Pinpoint the cell where the given text exists, returning its [x, y] midpoint coordinate. 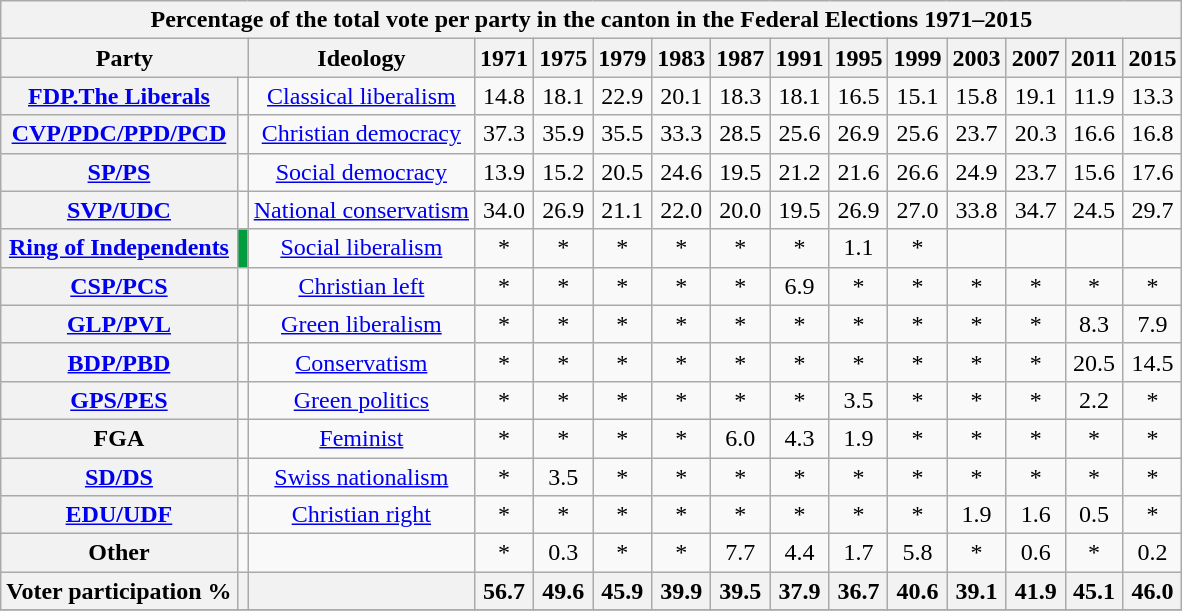
16.8 [1152, 134]
Percentage of the total vote per party in the canton in the Federal Elections 1971–2015 [592, 20]
37.9 [800, 591]
7.7 [740, 553]
5.8 [918, 553]
11.9 [1094, 96]
24.5 [1094, 210]
15.6 [1094, 172]
8.3 [1094, 324]
4.4 [800, 553]
56.7 [504, 591]
15.2 [564, 172]
14.8 [504, 96]
Party [124, 58]
Conservatism [361, 362]
26.6 [918, 172]
Social democracy [361, 172]
14.5 [1152, 362]
15.8 [976, 96]
0.5 [1094, 515]
Green liberalism [361, 324]
6.0 [740, 438]
1987 [740, 58]
45.9 [622, 591]
Classical liberalism [361, 96]
1971 [504, 58]
4.3 [800, 438]
Ring of Independents [119, 248]
19.1 [1036, 96]
Christian right [361, 515]
Christian left [361, 286]
21.2 [800, 172]
Other [119, 553]
13.3 [1152, 96]
6.9 [800, 286]
27.0 [918, 210]
41.9 [1036, 591]
SP/PS [119, 172]
15.1 [918, 96]
24.9 [976, 172]
20.0 [740, 210]
FGA [119, 438]
Swiss nationalism [361, 477]
21.6 [858, 172]
1995 [858, 58]
CSP/PCS [119, 286]
GLP/PVL [119, 324]
GPS/PES [119, 400]
45.1 [1094, 591]
7.9 [1152, 324]
0.2 [1152, 553]
1.1 [858, 248]
39.1 [976, 591]
0.3 [564, 553]
2015 [1152, 58]
Social liberalism [361, 248]
CVP/PDC/PPD/PCD [119, 134]
2003 [976, 58]
2.2 [1094, 400]
34.7 [1036, 210]
1975 [564, 58]
28.5 [740, 134]
Feminist [361, 438]
SD/DS [119, 477]
17.6 [1152, 172]
40.6 [918, 591]
24.6 [682, 172]
21.1 [622, 210]
29.7 [1152, 210]
National conservatism [361, 210]
1979 [622, 58]
Ideology [361, 58]
39.5 [740, 591]
Voter participation % [119, 591]
BDP/PBD [119, 362]
35.5 [622, 134]
35.9 [564, 134]
39.9 [682, 591]
20.3 [1036, 134]
33.3 [682, 134]
1.7 [858, 553]
EDU/UDF [119, 515]
16.6 [1094, 134]
34.0 [504, 210]
2011 [1094, 58]
46.0 [1152, 591]
13.9 [504, 172]
37.3 [504, 134]
1991 [800, 58]
22.9 [622, 96]
2007 [1036, 58]
18.3 [740, 96]
1999 [918, 58]
16.5 [858, 96]
SVP/UDC [119, 210]
33.8 [976, 210]
0.6 [1036, 553]
1983 [682, 58]
22.0 [682, 210]
1.6 [1036, 515]
Christian democracy [361, 134]
FDP.The Liberals [119, 96]
36.7 [858, 591]
49.6 [564, 591]
Green politics [361, 400]
20.1 [682, 96]
